Capture the cell that displays the provided text and extract its [X, Y] central coordinate. 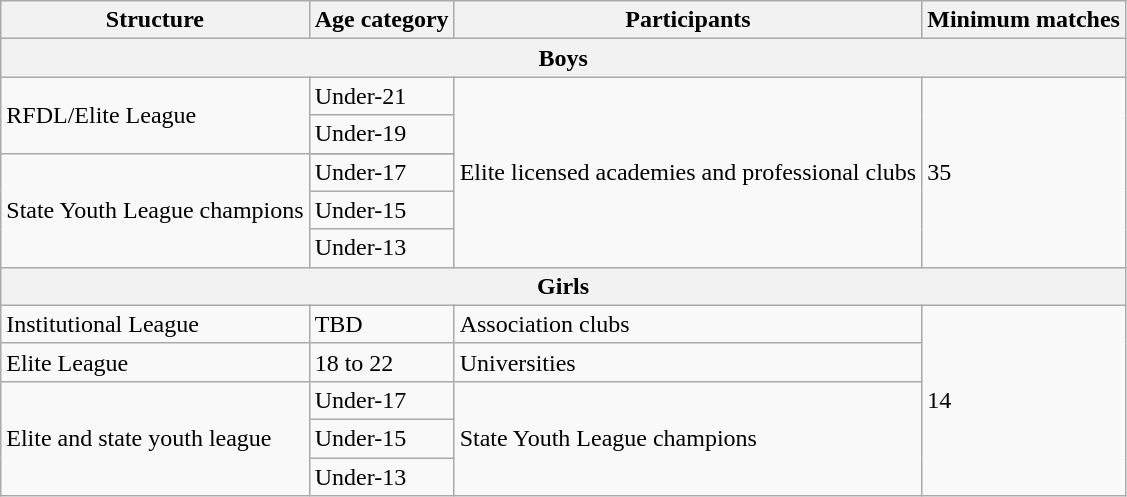
Under-21 [382, 96]
Elite and state youth league [155, 438]
Structure [155, 20]
Universities [688, 362]
Participants [688, 20]
Elite League [155, 362]
Age category [382, 20]
18 to 22 [382, 362]
35 [1024, 172]
Boys [564, 58]
Association clubs [688, 324]
Elite licensed academies and professional clubs [688, 172]
TBD [382, 324]
Under-19 [382, 134]
Girls [564, 286]
RFDL/Elite League [155, 115]
Minimum matches [1024, 20]
14 [1024, 400]
Institutional League [155, 324]
